Extract the [X, Y] coordinate from the center of the cell holding the provided text.  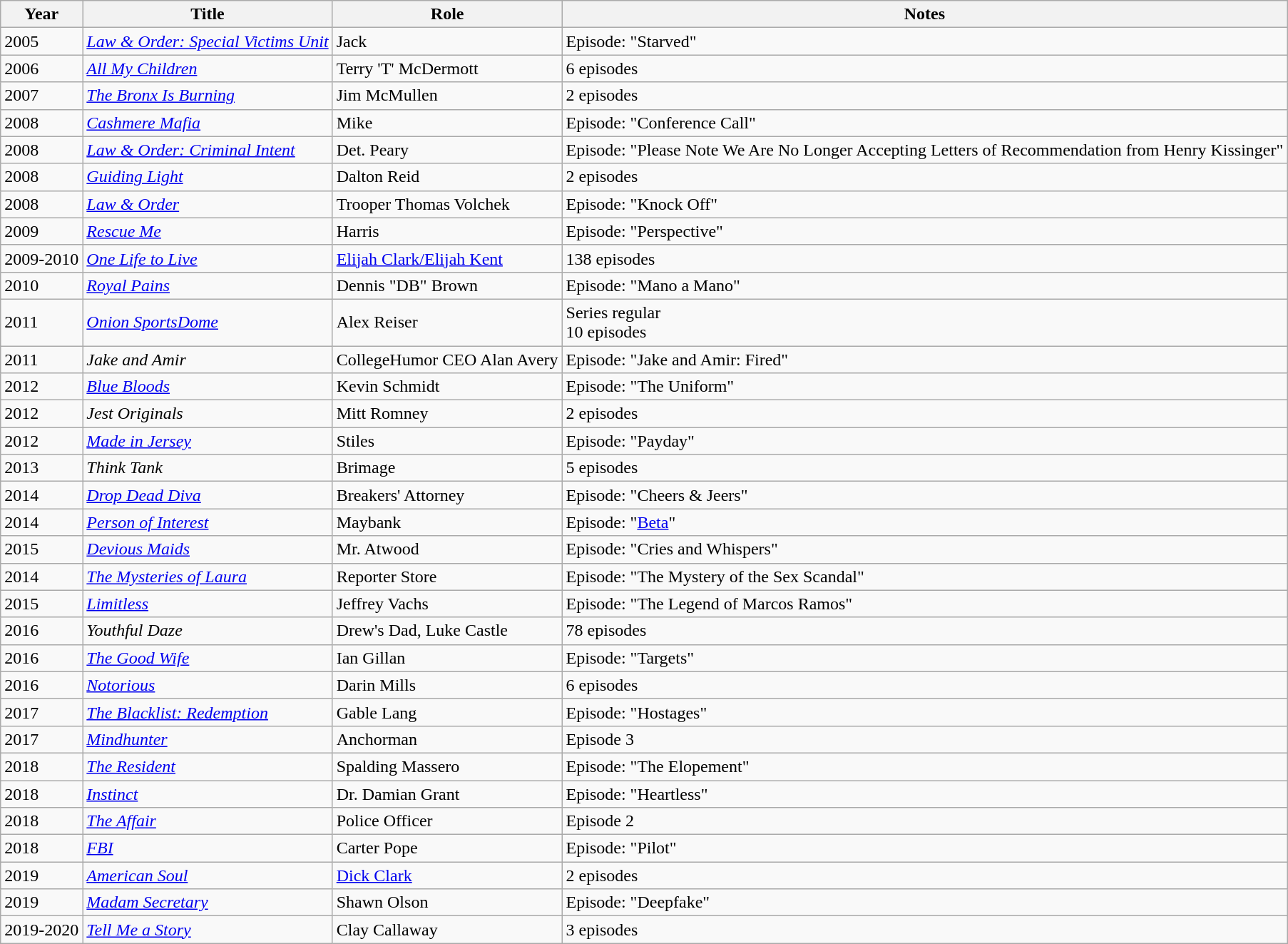
Role [447, 14]
Blue Bloods [208, 387]
Harris [447, 231]
Episode: "Deepfake" [924, 903]
Episode: "Perspective" [924, 231]
5 episodes [924, 468]
One Life to Live [208, 258]
Alex Reiser [447, 323]
The Blacklist: Redemption [208, 712]
Year [41, 14]
Jeffrey Vachs [447, 604]
Episode: "Conference Call" [924, 123]
Jack [447, 41]
Youthful Daze [208, 631]
Episode: "The Legend of Marcos Ramos" [924, 604]
Episode: "Heartless" [924, 794]
Mitt Romney [447, 414]
Notorious [208, 685]
Gable Lang [447, 712]
Clay Callaway [447, 930]
Carter Pope [447, 848]
Drew's Dad, Luke Castle [447, 631]
Mindhunter [208, 739]
2010 [41, 285]
Episode: "Payday" [924, 441]
Episode: "Cheers & Jeers" [924, 495]
Brimage [447, 468]
Reporter Store [447, 577]
2009-2010 [41, 258]
Law & Order [208, 204]
Series regular10 episodes [924, 323]
Mr. Atwood [447, 549]
Mike [447, 123]
Kevin Schmidt [447, 387]
The Affair [208, 821]
Breakers' Attorney [447, 495]
Stiles [447, 441]
Police Officer [447, 821]
2006 [41, 68]
Drop Dead Diva [208, 495]
Cashmere Mafia [208, 123]
Episode: "The Mystery of the Sex Scandal" [924, 577]
Limitless [208, 604]
Det. Peary [447, 150]
CollegeHumor CEO Alan Avery [447, 359]
Think Tank [208, 468]
78 episodes [924, 631]
Notes [924, 14]
Jim McMullen [447, 96]
All My Children [208, 68]
FBI [208, 848]
Law & Order: Special Victims Unit [208, 41]
Episode: "Please Note We Are No Longer Accepting Letters of Recommendation from Henry Kissinger" [924, 150]
The Mysteries of Laura [208, 577]
3 episodes [924, 930]
Made in Jersey [208, 441]
Dalton Reid [447, 177]
Law & Order: Criminal Intent [208, 150]
Episode: "Hostages" [924, 712]
2019-2020 [41, 930]
2013 [41, 468]
Royal Pains [208, 285]
Devious Maids [208, 549]
Ian Gillan [447, 658]
Trooper Thomas Volchek [447, 204]
The Resident [208, 766]
Episode: "Starved" [924, 41]
Tell Me a Story [208, 930]
Dennis "DB" Brown [447, 285]
Episode 3 [924, 739]
Instinct [208, 794]
Episode: "The Elopement" [924, 766]
Episode: "Pilot" [924, 848]
Episode: "Jake and Amir: Fired" [924, 359]
The Bronx Is Burning [208, 96]
Maybank [447, 522]
Dr. Damian Grant [447, 794]
Person of Interest [208, 522]
Madam Secretary [208, 903]
Jake and Amir [208, 359]
Dick Clark [447, 876]
Shawn Olson [447, 903]
Episode: "Beta" [924, 522]
The Good Wife [208, 658]
138 episodes [924, 258]
Episode: "Cries and Whispers" [924, 549]
Elijah Clark/Elijah Kent [447, 258]
Anchorman [447, 739]
American Soul [208, 876]
Guiding Light [208, 177]
2005 [41, 41]
Episode: "Knock Off" [924, 204]
Rescue Me [208, 231]
Spalding Massero [447, 766]
Episode: "Targets" [924, 658]
Episode: "The Uniform" [924, 387]
2009 [41, 231]
Terry 'T' McDermott [447, 68]
Title [208, 14]
Jest Originals [208, 414]
Episode: "Mano a Mano" [924, 285]
Episode 2 [924, 821]
Darin Mills [447, 685]
Onion SportsDome [208, 323]
2007 [41, 96]
